Output the (X, Y) coordinate of the center of the cell containing the given text.  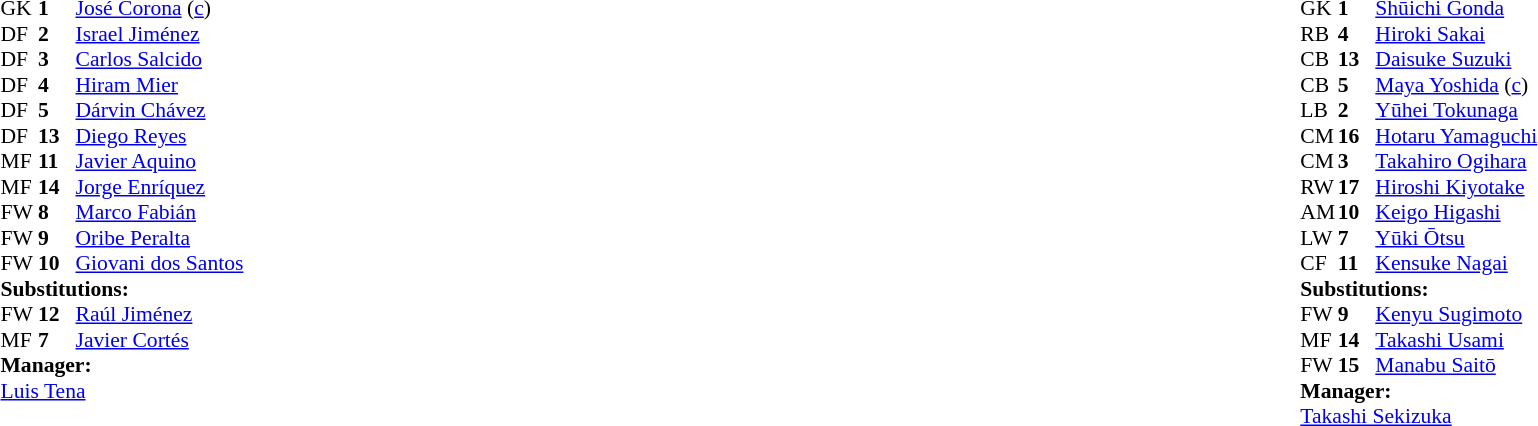
CF (1319, 263)
Oribe Peralta (160, 238)
Manabu Saitō (1456, 365)
Hiroshi Kiyotake (1456, 187)
Raúl Jiménez (160, 315)
Daisuke Suzuki (1456, 59)
Marco Fabián (160, 213)
Yūhei Tokunaga (1456, 111)
Takashi Usami (1456, 340)
LW (1319, 238)
Yūki Ōtsu (1456, 238)
Diego Reyes (160, 136)
Carlos Salcido (160, 59)
Hotaru Yamaguchi (1456, 136)
Jorge Enríquez (160, 187)
RW (1319, 187)
Hiroki Sakai (1456, 34)
Giovani dos Santos (160, 263)
Javier Aquino (160, 161)
Javier Cortés (160, 340)
17 (1357, 187)
LB (1319, 111)
16 (1357, 136)
12 (57, 315)
Keigo Higashi (1456, 213)
15 (1357, 365)
Maya Yoshida (c) (1456, 85)
Kensuke Nagai (1456, 263)
Israel Jiménez (160, 34)
Takahiro Ogihara (1456, 161)
Hiram Mier (160, 85)
RB (1319, 34)
AM (1319, 213)
Kenyu Sugimoto (1456, 315)
8 (57, 213)
Dárvin Chávez (160, 111)
Luis Tena (122, 391)
